Output the (x, y) coordinate of the center of the cell containing the given text.  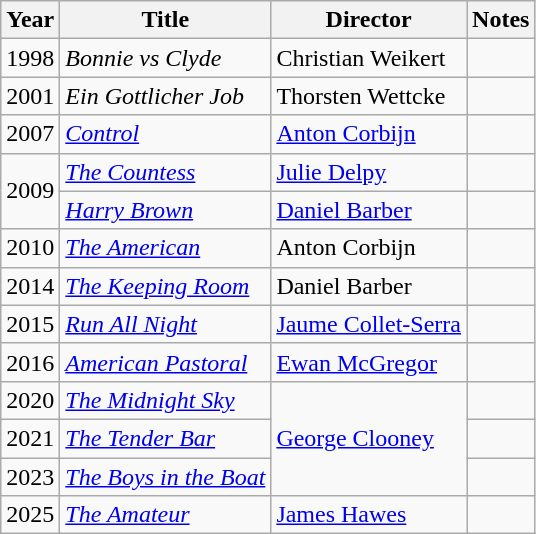
The Midnight Sky (166, 400)
Thorsten Wettcke (369, 96)
2007 (30, 134)
George Clooney (369, 438)
Bonnie vs Clyde (166, 58)
Director (369, 20)
Harry Brown (166, 210)
1998 (30, 58)
James Hawes (369, 515)
American Pastoral (166, 362)
Julie Delpy (369, 172)
The Countess (166, 172)
Run All Night (166, 324)
Title (166, 20)
2009 (30, 191)
Control (166, 134)
2021 (30, 438)
Ewan McGregor (369, 362)
The Boys in the Boat (166, 477)
Jaume Collet-Serra (369, 324)
2014 (30, 286)
2010 (30, 248)
2016 (30, 362)
The Keeping Room (166, 286)
The Amateur (166, 515)
2025 (30, 515)
Christian Weikert (369, 58)
Year (30, 20)
2020 (30, 400)
2015 (30, 324)
2001 (30, 96)
The American (166, 248)
Notes (501, 20)
The Tender Bar (166, 438)
2023 (30, 477)
Ein Gottlicher Job (166, 96)
